From the cell containing the given text, extract its center point as [x, y] coordinate. 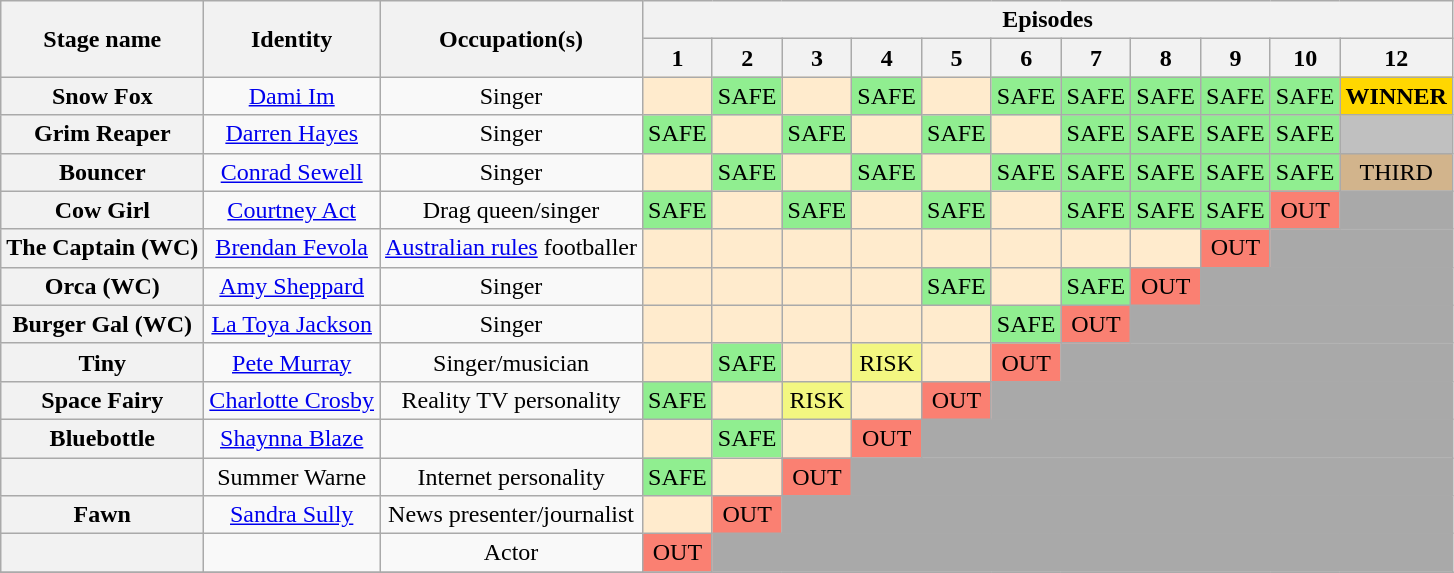
Stage name [102, 39]
Bouncer [102, 172]
Shaynna Blaze [292, 438]
Reality TV personality [512, 400]
Courtney Act [292, 210]
Pete Murray [292, 362]
Australian rules footballer [512, 248]
Occupation(s) [512, 39]
Sandra Sully [292, 515]
1 [678, 58]
Amy Sheppard [292, 286]
Darren Hayes [292, 134]
7 [1096, 58]
5 [957, 58]
Charlotte Crosby [292, 400]
Identity [292, 39]
8 [1166, 58]
Brendan Fevola [292, 248]
Grim Reaper [102, 134]
3 [817, 58]
6 [1026, 58]
10 [1305, 58]
Orca (WC) [102, 286]
Burger Gal (WC) [102, 324]
Summer Warne [292, 477]
2 [747, 58]
Snow Fox [102, 96]
Singer/musician [512, 362]
WINNER [1396, 96]
The Captain (WC) [102, 248]
Bluebottle [102, 438]
Conrad Sewell [292, 172]
Drag queen/singer [512, 210]
9 [1236, 58]
Dami Im [292, 96]
Actor [512, 553]
Fawn [102, 515]
News presenter/journalist [512, 515]
Internet personality [512, 477]
La Toya Jackson [292, 324]
12 [1396, 58]
Episodes [1048, 20]
Tiny [102, 362]
Space Fairy [102, 400]
Cow Girl [102, 210]
4 [887, 58]
THIRD [1396, 172]
